Provide the [X, Y] coordinate of the cell's center where the given text is located.  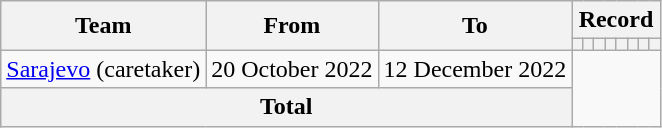
To [475, 26]
12 December 2022 [475, 69]
Total [286, 107]
Sarajevo (caretaker) [104, 69]
Record [616, 20]
20 October 2022 [292, 69]
Team [104, 26]
From [292, 26]
